Locate the cell with the specified text and output its (X, Y) center coordinate. 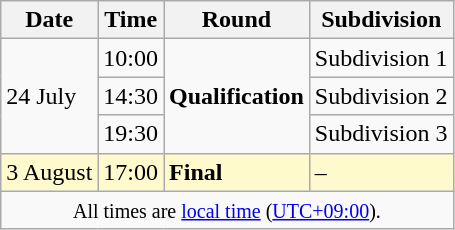
14:30 (131, 96)
Subdivision 3 (381, 134)
Qualification (237, 96)
24 July (50, 96)
17:00 (131, 172)
Time (131, 20)
All times are local time (UTC+09:00). (227, 210)
10:00 (131, 58)
Subdivision 2 (381, 96)
Final (237, 172)
Subdivision (381, 20)
Date (50, 20)
– (381, 172)
Subdivision 1 (381, 58)
3 August (50, 172)
Round (237, 20)
19:30 (131, 134)
